Extract the [X, Y] coordinate from the center of the cell holding the provided text.  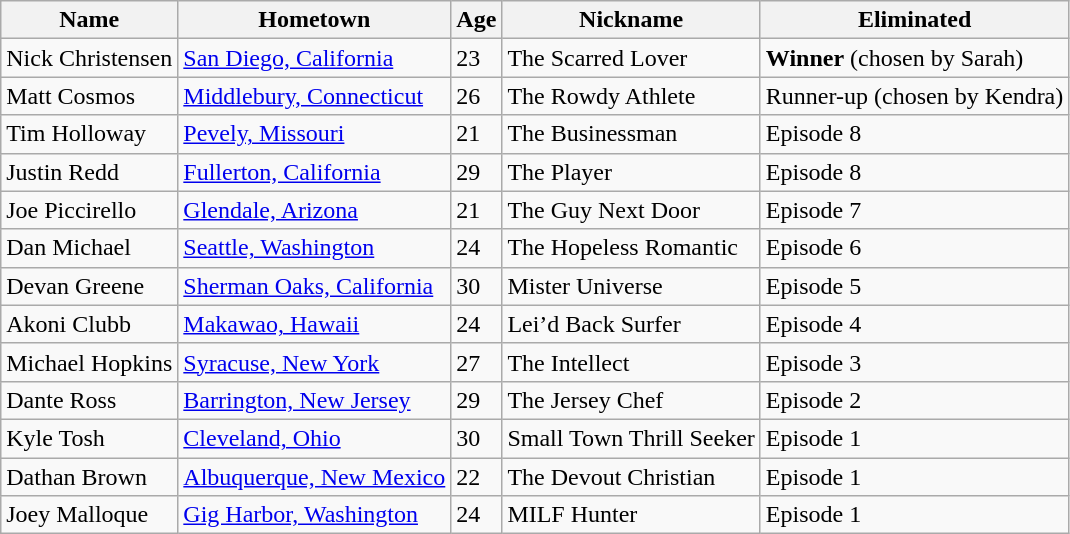
Runner-up (chosen by Kendra) [914, 96]
Justin Redd [90, 172]
The Rowdy Athlete [631, 96]
23 [476, 58]
The Devout Christian [631, 477]
Small Town Thrill Seeker [631, 438]
Nick Christensen [90, 58]
Makawao, Hawaii [314, 324]
The Player [631, 172]
Dante Ross [90, 400]
Middlebury, Connecticut [314, 96]
MILF Hunter [631, 515]
Mister Universe [631, 286]
22 [476, 477]
Tim Holloway [90, 134]
Barrington, New Jersey [314, 400]
The Scarred Lover [631, 58]
San Diego, California [314, 58]
Akoni Clubb [90, 324]
Episode 3 [914, 362]
Age [476, 20]
Michael Hopkins [90, 362]
Lei’d Back Surfer [631, 324]
Joe Piccirello [90, 210]
Episode 5 [914, 286]
The Intellect [631, 362]
Episode 7 [914, 210]
Devan Greene [90, 286]
Hometown [314, 20]
The Hopeless Romantic [631, 248]
Syracuse, New York [314, 362]
Sherman Oaks, California [314, 286]
The Jersey Chef [631, 400]
Cleveland, Ohio [314, 438]
Episode 2 [914, 400]
Glendale, Arizona [314, 210]
Dan Michael [90, 248]
Pevely, Missouri [314, 134]
Fullerton, California [314, 172]
Episode 6 [914, 248]
Eliminated [914, 20]
Seattle, Washington [314, 248]
27 [476, 362]
Dathan Brown [90, 477]
Albuquerque, New Mexico [314, 477]
Matt Cosmos [90, 96]
The Businessman [631, 134]
Nickname [631, 20]
Winner (chosen by Sarah) [914, 58]
Joey Malloque [90, 515]
Episode 4 [914, 324]
Gig Harbor, Washington [314, 515]
Kyle Tosh [90, 438]
Name [90, 20]
26 [476, 96]
The Guy Next Door [631, 210]
